Detect which cell encompasses the target text, then output its [x, y] center coordinate. 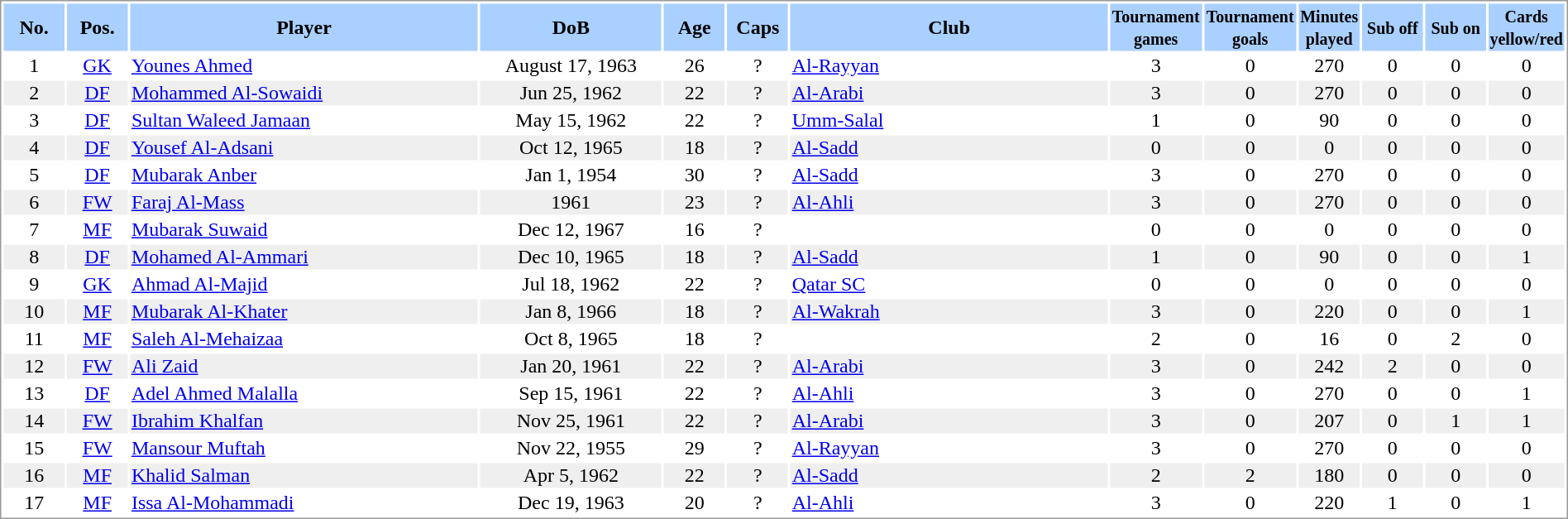
DoB [571, 26]
5 [33, 175]
Mubarak Al-Khater [304, 312]
Sub off [1393, 26]
Yousef Al-Adsani [304, 148]
14 [33, 421]
Dec 19, 1963 [571, 502]
Ibrahim Khalfan [304, 421]
Mohamed Al-Ammari [304, 257]
May 15, 1962 [571, 120]
180 [1329, 476]
August 17, 1963 [571, 65]
Mohammed Al-Sowaidi [304, 94]
207 [1329, 421]
Jan 1, 1954 [571, 175]
242 [1329, 367]
Khalid Salman [304, 476]
Umm-Salal [949, 120]
7 [33, 229]
Nov 25, 1961 [571, 421]
6 [33, 203]
Caps [758, 26]
17 [33, 502]
Dec 12, 1967 [571, 229]
Tournamentgames [1156, 26]
Oct 8, 1965 [571, 339]
Tournamentgoals [1250, 26]
23 [695, 203]
Mansour Muftah [304, 448]
Club [949, 26]
10 [33, 312]
1961 [571, 203]
Sub on [1456, 26]
20 [695, 502]
Nov 22, 1955 [571, 448]
Age [695, 26]
Pos. [98, 26]
Faraj Al-Mass [304, 203]
Qatar SC [949, 284]
Dec 10, 1965 [571, 257]
29 [695, 448]
Mubarak Suwaid [304, 229]
Minutesplayed [1329, 26]
Player [304, 26]
Oct 12, 1965 [571, 148]
15 [33, 448]
30 [695, 175]
Mubarak Anber [304, 175]
No. [33, 26]
26 [695, 65]
11 [33, 339]
Sep 15, 1961 [571, 393]
8 [33, 257]
Adel Ahmed Malalla [304, 393]
13 [33, 393]
Cardsyellow/red [1527, 26]
Issa Al-Mohammadi [304, 502]
Ali Zaid [304, 367]
Sultan Waleed Jamaan [304, 120]
Al-Wakrah [949, 312]
9 [33, 284]
Ahmad Al-Majid [304, 284]
Saleh Al-Mehaizaa [304, 339]
Apr 5, 1962 [571, 476]
4 [33, 148]
Jan 20, 1961 [571, 367]
12 [33, 367]
Jan 8, 1966 [571, 312]
Jul 18, 1962 [571, 284]
Jun 25, 1962 [571, 94]
Younes Ahmed [304, 65]
